Determine the [x, y] coordinate at the center of the cell enclosing the given text.  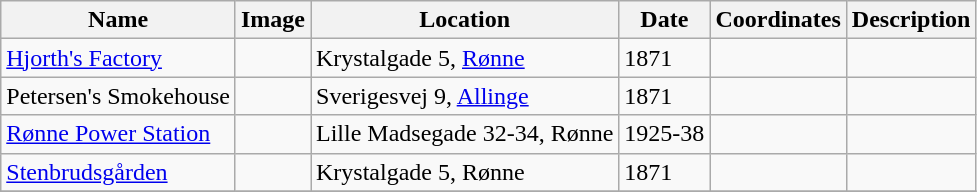
Stenbrudsgården [118, 172]
Petersen's Smokehouse [118, 96]
1925-38 [664, 134]
Description [911, 20]
Rønne Power Station [118, 134]
Image [272, 20]
Sverigesvej 9, Allinge [464, 96]
Hjorth's Factory [118, 58]
Name [118, 20]
Coordinates [778, 20]
Date [664, 20]
Location [464, 20]
Lille Madsegade 32-34, Rønne [464, 134]
